Return [X, Y] of the center of cell containing provided text 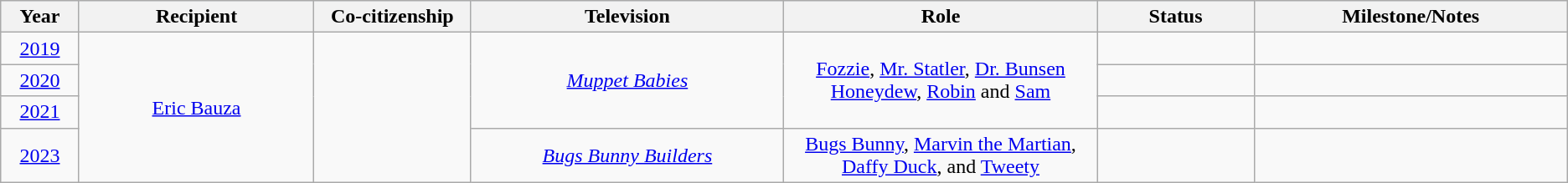
Bugs Bunny Builders [627, 155]
Role [941, 17]
Milestone/Notes [1411, 17]
Recipient [196, 17]
2023 [40, 155]
Eric Bauza [196, 107]
2019 [40, 48]
Muppet Babies [627, 80]
Status [1176, 17]
Television [627, 17]
2020 [40, 80]
Bugs Bunny, Marvin the Martian, Daffy Duck, and Tweety [941, 155]
Fozzie, Mr. Statler, Dr. Bunsen Honeydew, Robin and Sam [941, 80]
Year [40, 17]
2021 [40, 112]
Co-citizenship [392, 17]
